Find where the given text appears and provide that cell's center as (X, Y) coordinate. 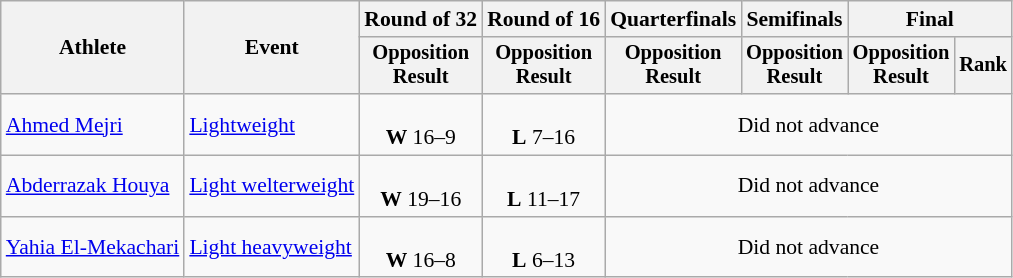
Round of 32 (420, 19)
Semifinals (794, 19)
Light heavyweight (272, 248)
Athlete (93, 48)
W 16–9 (420, 124)
Quarterfinals (673, 19)
Yahia El-Mekachari (93, 248)
W 19–16 (420, 186)
Rank (983, 66)
W 16–8 (420, 248)
L 6–13 (544, 248)
Abderrazak Houya (93, 186)
L 7–16 (544, 124)
Round of 16 (544, 19)
Event (272, 48)
Light welterweight (272, 186)
L 11–17 (544, 186)
Final (930, 19)
Ahmed Mejri (93, 124)
Lightweight (272, 124)
